Pinpoint the cell where the given text exists, returning its [X, Y] midpoint coordinate. 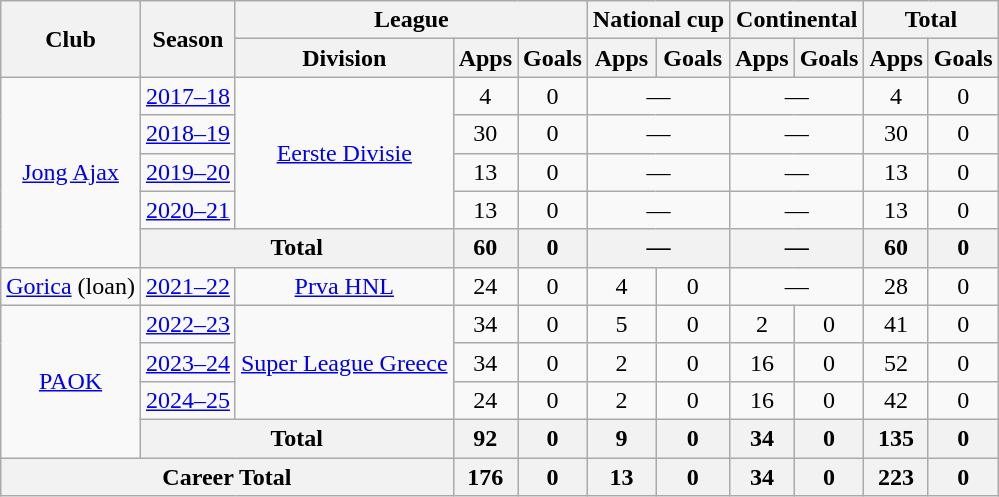
92 [485, 438]
2020–21 [188, 210]
2024–25 [188, 400]
Division [344, 58]
PAOK [71, 381]
135 [896, 438]
Season [188, 39]
42 [896, 400]
Gorica (loan) [71, 286]
Prva HNL [344, 286]
2021–22 [188, 286]
176 [485, 477]
28 [896, 286]
Eerste Divisie [344, 153]
Continental [797, 20]
9 [621, 438]
2019–20 [188, 172]
41 [896, 324]
2023–24 [188, 362]
5 [621, 324]
2018–19 [188, 134]
52 [896, 362]
2022–23 [188, 324]
Super League Greece [344, 362]
National cup [658, 20]
Jong Ajax [71, 172]
2017–18 [188, 96]
League [411, 20]
Career Total [227, 477]
223 [896, 477]
Club [71, 39]
